Search for the cell housing the specified text and yield its [X, Y] center coordinate. 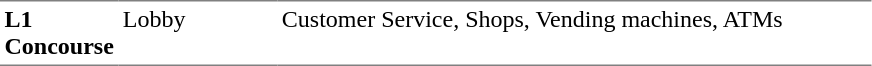
Lobby [198, 33]
L1Concourse [59, 33]
Customer Service, Shops, Vending machines, ATMs [574, 33]
